For the text-containing cell, return its midpoint in (X, Y) coordinate format. 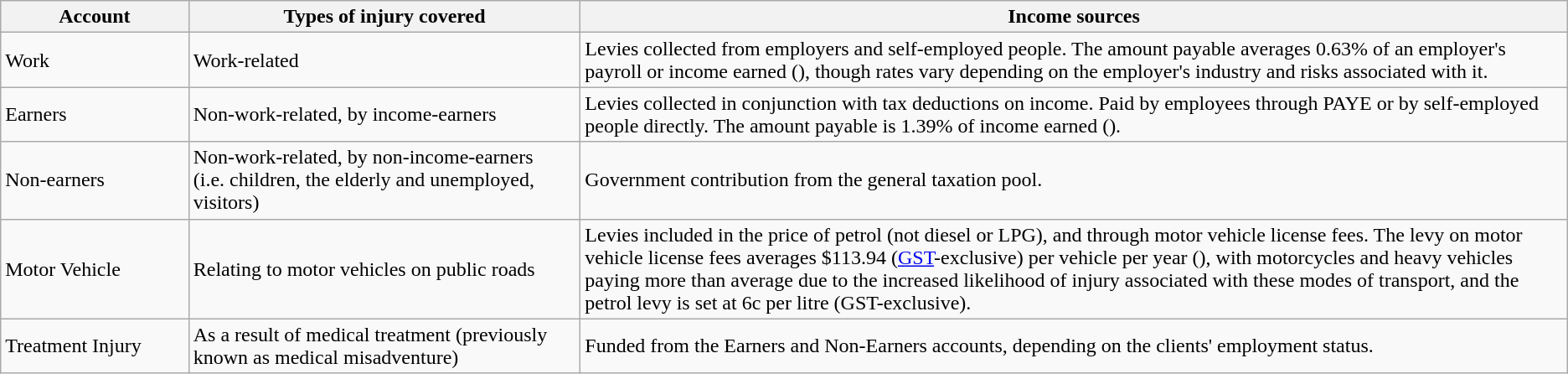
Funded from the Earners and Non-Earners accounts, depending on the clients' employment status. (1074, 345)
As a result of medical treatment (previously known as medical misadventure) (384, 345)
Earners (95, 114)
Treatment Injury (95, 345)
Types of injury covered (384, 17)
Non-work-related, by non-income-earners (i.e. children, the elderly and unemployed, visitors) (384, 180)
Income sources (1074, 17)
Work (95, 60)
Motor Vehicle (95, 268)
Non-work-related, by income-earners (384, 114)
Government contribution from the general taxation pool. (1074, 180)
Non-earners (95, 180)
Relating to motor vehicles on public roads (384, 268)
Account (95, 17)
Work-related (384, 60)
